Return the (x, y) coordinate for the center point of the cell that contains the specified text.  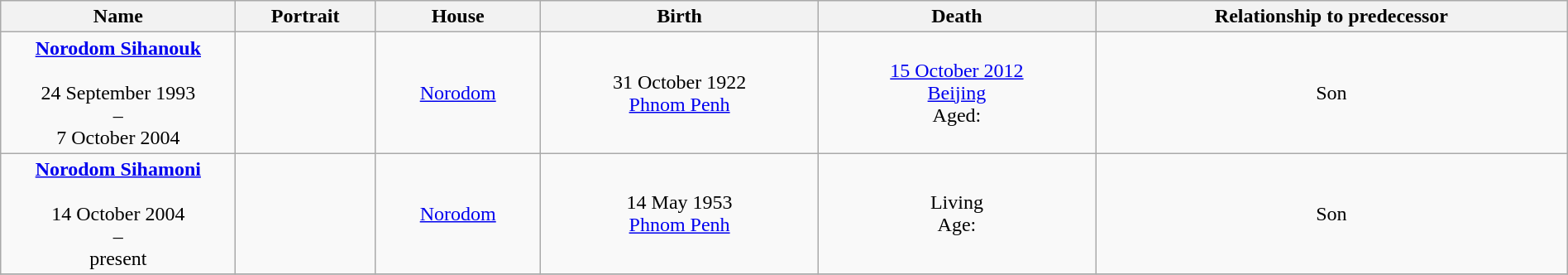
15 October 2012BeijingAged: (956, 93)
Portrait (306, 17)
Norodom Sihanouk24 September 1993–7 October 2004 (118, 93)
LivingAge: (956, 214)
Relationship to predecessor (1331, 17)
Name (118, 17)
House (457, 17)
31 October 1922Phnom Penh (680, 93)
Death (956, 17)
Norodom Sihamoni14 October 2004–present (118, 214)
Birth (680, 17)
14 May 1953Phnom Penh (680, 214)
